Identify which cell holds the provided text, then report its (X, Y) central coordinate. 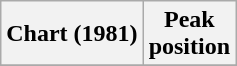
Peakposition (189, 34)
Chart (1981) (72, 34)
